Provide the [X, Y] coordinate of the cell's center where the given text is located.  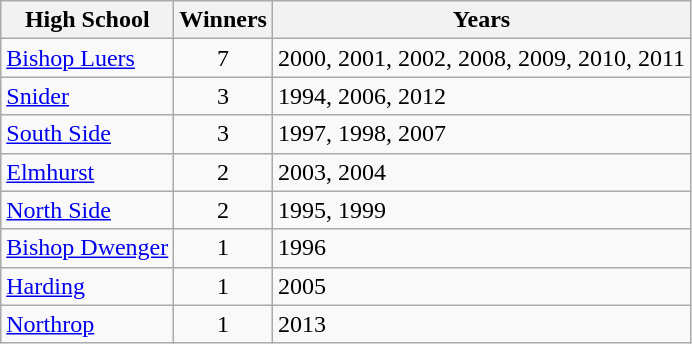
Elmhurst [88, 172]
Northrop [88, 324]
Bishop Dwenger [88, 248]
Snider [88, 96]
Bishop Luers [88, 58]
2003, 2004 [481, 172]
7 [224, 58]
1994, 2006, 2012 [481, 96]
1997, 1998, 2007 [481, 134]
1996 [481, 248]
High School [88, 20]
North Side [88, 210]
2000, 2001, 2002, 2008, 2009, 2010, 2011 [481, 58]
South Side [88, 134]
Harding [88, 286]
2005 [481, 286]
1995, 1999 [481, 210]
Years [481, 20]
Winners [224, 20]
2013 [481, 324]
